Pinpoint the cell where the given text exists, returning its (X, Y) midpoint coordinate. 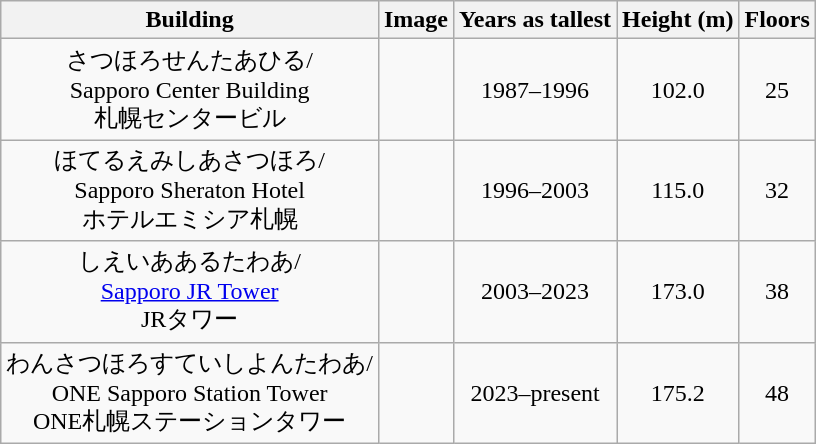
Height (m) (678, 20)
25 (777, 90)
さつほろせんたあひる/Sapporo Center Building札幌センタービル (190, 90)
48 (777, 392)
Building (190, 20)
115.0 (678, 190)
2003–2023 (536, 292)
ほてるえみしあさつほろ/Sapporo Sheraton Hotelホテルエミシア札幌 (190, 190)
173.0 (678, 292)
1996–2003 (536, 190)
1987–1996 (536, 90)
38 (777, 292)
175.2 (678, 392)
しえいああるたわあ/Sapporo JR TowerJRタワー (190, 292)
102.0 (678, 90)
Image (416, 20)
Years as tallest (536, 20)
わんさつほろすていしよんたわあ/ONE Sapporo Station TowerONE札幌ステーションタワー (190, 392)
32 (777, 190)
2023–present (536, 392)
Floors (777, 20)
